Pinpoint the cell where the given text exists, returning its [x, y] midpoint coordinate. 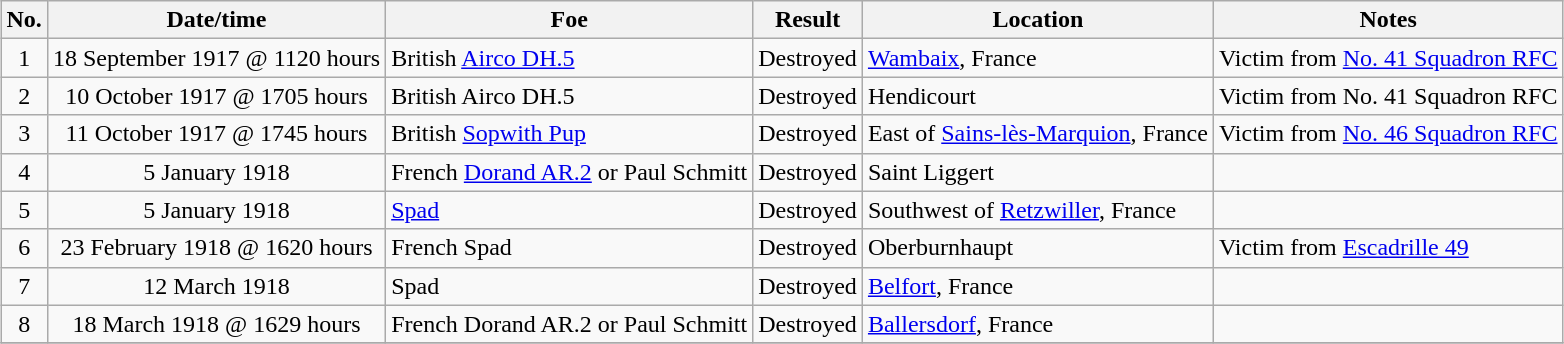
18 March 1918 @ 1629 hours [216, 324]
18 September 1917 @ 1120 hours [216, 58]
British Sopwith Pup [570, 134]
Wambaix, France [1038, 58]
11 October 1917 @ 1745 hours [216, 134]
12 March 1918 [216, 286]
2 [24, 96]
23 February 1918 @ 1620 hours [216, 248]
East of Sains-lès-Marquion, France [1038, 134]
10 October 1917 @ 1705 hours [216, 96]
Belfort, France [1038, 286]
Date/time [216, 20]
Victim from Escadrille 49 [1388, 248]
No. [24, 20]
Location [1038, 20]
4 [24, 172]
Hendicourt [1038, 96]
Result [808, 20]
Saint Liggert [1038, 172]
7 [24, 286]
Notes [1388, 20]
3 [24, 134]
6 [24, 248]
Oberburnhaupt [1038, 248]
Foe [570, 20]
1 [24, 58]
Ballersdorf, France [1038, 324]
Victim from No. 46 Squadron RFC [1388, 134]
French Spad [570, 248]
5 [24, 210]
8 [24, 324]
Southwest of Retzwiller, France [1038, 210]
